Scan for the cell matching the given text and deliver its (X, Y) coordinate at center. 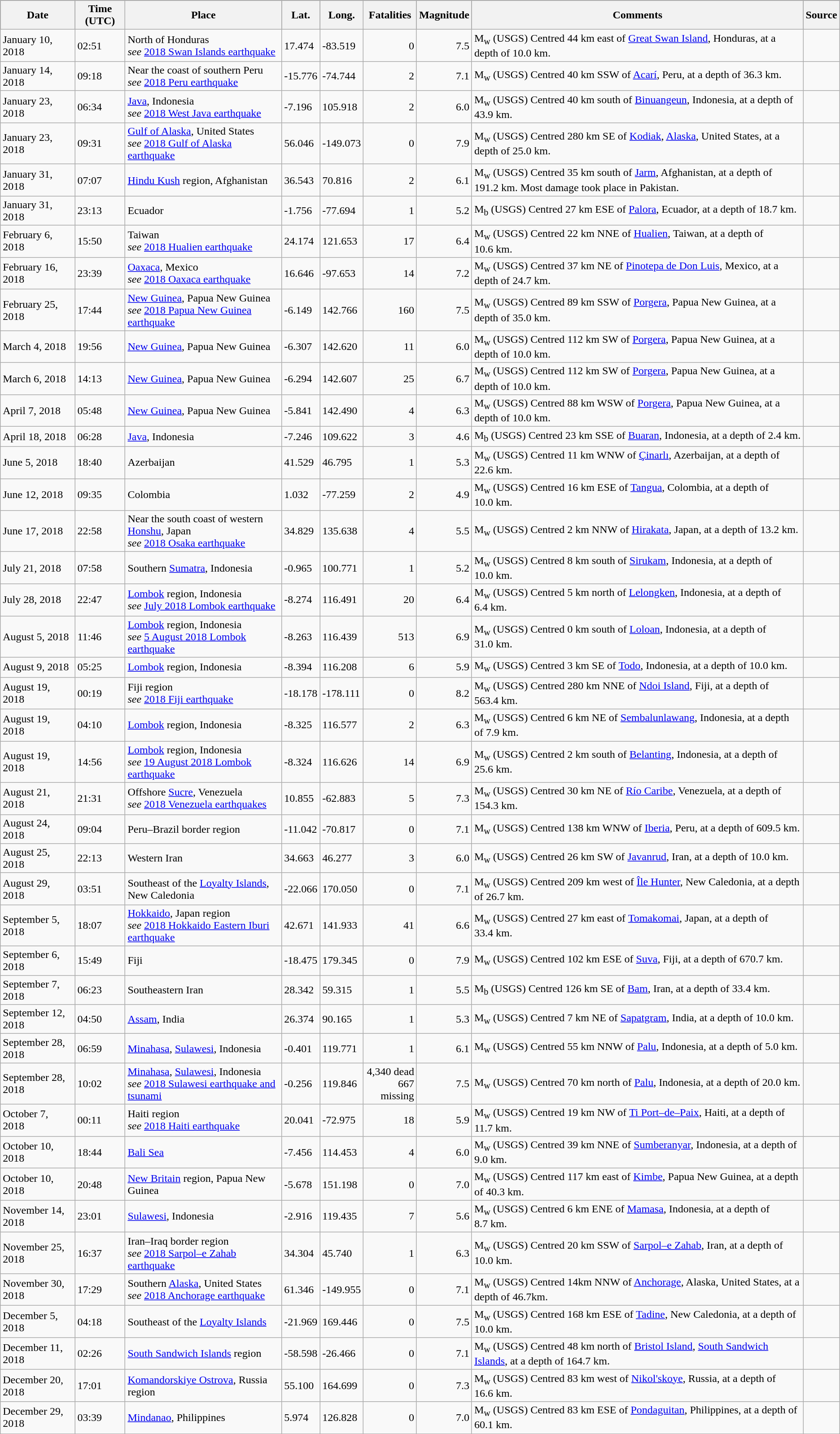
-7.246 (301, 437)
116.208 (342, 667)
Mw (USGS) Centred 48 km north of Bristol Island, South Sandwich Islands, at a depth of 164.7 km. (637, 1353)
36.543 (301, 180)
November 30, 2018 (38, 1290)
Mb (USGS) Centred 126 km SE of Bam, Iran, at a depth of 33.4 km. (637, 990)
August 25, 2018 (38, 858)
7.2 (444, 273)
119.435 (342, 1216)
-77.259 (342, 494)
Magnitude (444, 15)
18:44 (100, 1152)
142.620 (342, 346)
5.6 (444, 1216)
119.846 (342, 1084)
-8.324 (301, 762)
17 (390, 241)
151.198 (342, 1185)
15:49 (100, 961)
Haiti region see 2018 Haiti earthquake (204, 1120)
04:10 (100, 725)
6 (390, 667)
22:13 (100, 858)
Time (UTC) (100, 15)
15:50 (100, 241)
Minahasa, Sulawesi, Indonesia (204, 1048)
Near the coast of southern Peru see 2018 Peru earthquake (204, 76)
Southeastern Iran (204, 990)
21:31 (100, 799)
14:56 (100, 762)
1.032 (301, 494)
January 10, 2018 (38, 46)
Mw (USGS) Centred 70 km north of Palu, Indonesia, at a depth of 20.0 km. (637, 1084)
23:01 (100, 1216)
135.638 (342, 531)
20.041 (301, 1120)
March 4, 2018 (38, 346)
December 5, 2018 (38, 1322)
June 17, 2018 (38, 531)
179.345 (342, 961)
23:39 (100, 273)
July 28, 2018 (38, 599)
-149.955 (342, 1290)
November 25, 2018 (38, 1253)
Mw (USGS) Centred 8 km south of Sirukam, Indonesia, at a depth of 10.0 km. (637, 568)
Southeast of the Loyalty Islands (204, 1322)
September 5, 2018 (38, 926)
-8.263 (301, 637)
07:07 (100, 180)
-5.841 (301, 410)
114.453 (342, 1152)
Mw (USGS) Centred 30 km NE of Río Caribe, Venezuela, at a depth of 154.3 km. (637, 799)
-77.694 (342, 211)
South Sandwich Islands region (204, 1353)
Oaxaca, Mexico see 2018 Oaxaca earthquake (204, 273)
16:37 (100, 1253)
05:48 (100, 410)
00:19 (100, 693)
119.771 (342, 1048)
116.491 (342, 599)
Mw (USGS) Centred 83 km west of Nikol'skoye, Russia, at a depth of 16.6 km. (637, 1386)
02:26 (100, 1353)
06:28 (100, 437)
Mw (USGS) Centred 138 km WNW of Iberia, Peru, at a depth of 609.5 km. (637, 829)
46.795 (342, 462)
Fatalities (390, 15)
09:18 (100, 76)
Mw (USGS) Centred 280 km SE of Kodiak, Alaska, United States, at a depth of 25.0 km. (637, 144)
Southern Sumatra, Indonesia (204, 568)
17.474 (301, 46)
513 (390, 637)
August 9, 2018 (38, 667)
-1.756 (301, 211)
Source (821, 15)
Hokkaido, Japan region see 2018 Hokkaido Eastern Iburi earthquake (204, 926)
New Guinea, Papua New Guinea see 2018 Papua New Guinea earthquake (204, 310)
Iran–Iraq border region see 2018 Sarpol–e Zahab earthquake (204, 1253)
-97.653 (342, 273)
Long. (342, 15)
Assam, India (204, 1019)
7 (390, 1216)
Mw (USGS) Centred 20 km SSW of Sarpol–e Zahab, Iran, at a depth of 10.0 km. (637, 1253)
-70.817 (342, 829)
-21.969 (301, 1322)
Mw (USGS) Centred 102 km ESE of Suva, Fiji, at a depth of 670.7 km. (637, 961)
-6.307 (301, 346)
-178.111 (342, 693)
Mw (USGS) Centred 168 km ESE of Tadine, New Caledonia, at a depth of 10.0 km. (637, 1322)
-7.456 (301, 1152)
6.6 (444, 926)
59.315 (342, 990)
Place (204, 15)
September 6, 2018 (38, 961)
Mw (USGS) Centred 209 km west of Île Hunter, New Caledonia, at a depth of 26.7 km. (637, 888)
25 (390, 379)
00:11 (100, 1120)
06:23 (100, 990)
Mw (USGS) Centred 27 km east of Tomakomai, Japan, at a depth of 33.4 km. (637, 926)
170.050 (342, 888)
February 25, 2018 (38, 310)
Mw (USGS) Centred 39 km NNE of Sumberanyar, Indonesia, at a depth of 9.0 km. (637, 1152)
Mw (USGS) Centred 6 km NE of Sembalunlawang, Indonesia, at a depth of 7.9 km. (637, 725)
Fiji region see 2018 Fiji earthquake (204, 693)
09:04 (100, 829)
24.174 (301, 241)
121.653 (342, 241)
18 (390, 1120)
Taiwan see 2018 Hualien earthquake (204, 241)
09:31 (100, 144)
Mb (USGS) Centred 23 km SSE of Buaran, Indonesia, at a depth of 2.4 km. (637, 437)
06:34 (100, 107)
-62.883 (342, 799)
109.622 (342, 437)
17:44 (100, 310)
23:13 (100, 211)
90.165 (342, 1019)
-83.519 (342, 46)
-149.073 (342, 144)
Mw (USGS) Centred 55 km NNW of Palu, Indonesia, at a depth of 5.0 km. (637, 1048)
October 7, 2018 (38, 1120)
22:47 (100, 599)
20 (390, 599)
34.663 (301, 858)
-6.149 (301, 310)
116.626 (342, 762)
-22.066 (301, 888)
34.304 (301, 1253)
4.9 (444, 494)
April 18, 2018 (38, 437)
Mb (USGS) Centred 27 km ESE of Palora, Ecuador, at a depth of 18.7 km. (637, 211)
Comments (637, 15)
28.342 (301, 990)
Mw (USGS) Centred 35 km south of Jarm, Afghanistan, at a depth of 191.2 km. Most damage took place in Pakistan. (637, 180)
126.828 (342, 1418)
19:56 (100, 346)
70.816 (342, 180)
164.699 (342, 1386)
169.446 (342, 1322)
Lombok region, Indonesia see 19 August 2018 Lombok earthquake (204, 762)
-58.598 (301, 1353)
11:46 (100, 637)
Southern Alaska, United States see 2018 Anchorage earthquake (204, 1290)
5 (390, 799)
Java, Indonesia see 2018 West Java earthquake (204, 107)
-8.274 (301, 599)
Near the south coast of western Honshu, Japan see 2018 Osaka earthquake (204, 531)
Mw (USGS) Centred 16 km ESE of Tangua, Colombia, at a depth of 10.0 km. (637, 494)
100.771 (342, 568)
Mw (USGS) Centred 88 km WSW of Porgera, Papua New Guinea, at a depth of 10.0 km. (637, 410)
Azerbaijan (204, 462)
September 12, 2018 (38, 1019)
09:35 (100, 494)
December 11, 2018 (38, 1353)
Mw (USGS) Centred 117 km east of Kimbe, Papua New Guinea, at a depth of 40.3 km. (637, 1185)
04:50 (100, 1019)
Lat. (301, 15)
Mw (USGS) Centred 44 km east of Great Swan Island, Honduras, at a depth of 10.0 km. (637, 46)
Mw (USGS) Centred 5 km north of Lelongken, Indonesia, at a depth of 6.4 km. (637, 599)
41 (390, 926)
-0.401 (301, 1048)
-5.678 (301, 1185)
06:59 (100, 1048)
34.829 (301, 531)
142.607 (342, 379)
10:02 (100, 1084)
Mw (USGS) Centred 19 km NW of Ti Port–de–Paix, Haiti, at a depth of 11.7 km. (637, 1120)
-18.475 (301, 961)
December 29, 2018 (38, 1418)
June 12, 2018 (38, 494)
142.490 (342, 410)
41.529 (301, 462)
August 24, 2018 (38, 829)
-18.178 (301, 693)
8.2 (444, 693)
61.346 (301, 1290)
46.277 (342, 858)
Mw (USGS) Centred 26 km SW of Javanrud, Iran, at a depth of 10.0 km. (637, 858)
26.374 (301, 1019)
Mw (USGS) Centred 11 km WNW of Çinarlı, Azerbaijan, at a depth of 22.6 km. (637, 462)
New Britain region, Papua New Guinea (204, 1185)
March 6, 2018 (38, 379)
14:13 (100, 379)
116.439 (342, 637)
Mw (USGS) Centred 6 km ENE of Mamasa, Indonesia, at a depth of 8.7 km. (637, 1216)
105.918 (342, 107)
17:01 (100, 1386)
Mw (USGS) Centred 89 km SSW of Porgera, Papua New Guinea, at a depth of 35.0 km. (637, 310)
160 (390, 310)
Mindanao, Philippines (204, 1418)
-8.325 (301, 725)
Western Iran (204, 858)
-72.975 (342, 1120)
Ecuador (204, 211)
Mw (USGS) Centred 83 km ESE of Pondaguitan, Philippines, at a depth of 60.1 km. (637, 1418)
August 29, 2018 (38, 888)
Mw (USGS) Centred 14km NNW of Anchorage, Alaska, United States, at a depth of 46.7km. (637, 1290)
03:39 (100, 1418)
February 16, 2018 (38, 273)
4,340 dead 667 missing (390, 1084)
-15.776 (301, 76)
Mw (USGS) Centred 2 km NNW of Hirakata, Japan, at a depth of 13.2 km. (637, 531)
-6.294 (301, 379)
Date (38, 15)
June 5, 2018 (38, 462)
Mw (USGS) Centred 280 km NNE of Ndoi Island, Fiji, at a depth of 563.4 km. (637, 693)
Hindu Kush region, Afghanistan (204, 180)
141.933 (342, 926)
Komandorskiye Ostrova, Russia region (204, 1386)
Southeast of the Loyalty Islands, New Caledonia (204, 888)
Bali Sea (204, 1152)
August 5, 2018 (38, 637)
April 7, 2018 (38, 410)
Lombok region, Indonesia see July 2018 Lombok earthquake (204, 599)
16.646 (301, 273)
January 14, 2018 (38, 76)
-8.394 (301, 667)
20:48 (100, 1185)
04:18 (100, 1322)
10.855 (301, 799)
17:29 (100, 1290)
September 7, 2018 (38, 990)
February 6, 2018 (38, 241)
December 20, 2018 (38, 1386)
116.577 (342, 725)
05:25 (100, 667)
-74.744 (342, 76)
Mw (USGS) Centred 22 km NNE of Hualien, Taiwan, at a depth of 10.6 km. (637, 241)
July 21, 2018 (38, 568)
02:51 (100, 46)
November 14, 2018 (38, 1216)
55.100 (301, 1386)
22:58 (100, 531)
Mw (USGS) Centred 3 km SE of Todo, Indonesia, at a depth of 10.0 km. (637, 667)
Mw (USGS) Centred 40 km SSW of Acarí, Peru, at a depth of 36.3 km. (637, 76)
Java, Indonesia (204, 437)
45.740 (342, 1253)
5.974 (301, 1418)
August 21, 2018 (38, 799)
Fiji (204, 961)
Peru–Brazil border region (204, 829)
-7.196 (301, 107)
Mw (USGS) Centred 2 km south of Belanting, Indonesia, at a depth of 25.6 km. (637, 762)
-11.042 (301, 829)
-0.256 (301, 1084)
-26.466 (342, 1353)
Mw (USGS) Centred 37 km NE of Pinotepa de Don Luis, Mexico, at a depth of 24.7 km. (637, 273)
142.766 (342, 310)
56.046 (301, 144)
Mw (USGS) Centred 7 km NE of Sapatgram, India, at a depth of 10.0 km. (637, 1019)
North of Honduras see 2018 Swan Islands earthquake (204, 46)
18:40 (100, 462)
03:51 (100, 888)
Mw (USGS) Centred 0 km south of Loloan, Indonesia, at a depth of 31.0 km. (637, 637)
Mw (USGS) Centred 40 km south of Binuangeun, Indonesia, at a depth of 43.9 km. (637, 107)
11 (390, 346)
Lombok region, Indonesia see 5 August 2018 Lombok earthquake (204, 637)
Offshore Sucre, Venezuela see 2018 Venezuela earthquakes (204, 799)
07:58 (100, 568)
4.6 (444, 437)
-2.916 (301, 1216)
Sulawesi, Indonesia (204, 1216)
-0.965 (301, 568)
42.671 (301, 926)
6.7 (444, 379)
Minahasa, Sulawesi, Indonesia see 2018 Sulawesi earthquake and tsunami (204, 1084)
18:07 (100, 926)
Gulf of Alaska, United States see 2018 Gulf of Alaska earthquake (204, 144)
Colombia (204, 494)
